Find where the given text appears and provide that cell's center as [x, y] coordinate. 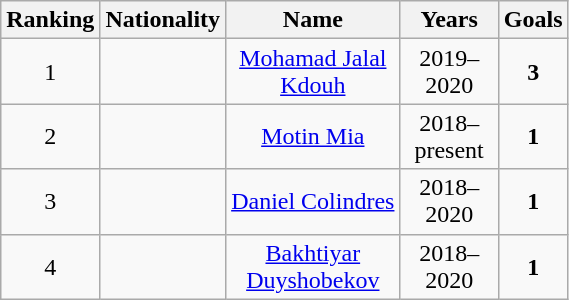
Ranking [50, 20]
Name [313, 20]
Daniel Colindres [313, 202]
Years [449, 20]
2019–2020 [449, 72]
Bakhtiyar Duyshobekov [313, 266]
2 [50, 136]
Motin Mia [313, 136]
2018–present [449, 136]
4 [50, 266]
Goals [533, 20]
Mohamad Jalal Kdouh [313, 72]
Nationality [163, 20]
